Provide the [x, y] coordinate of the cell's center where the given text is located.  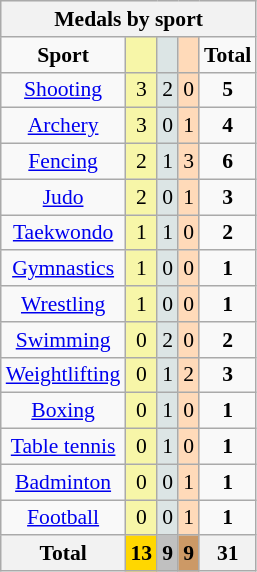
Wrestling [64, 304]
Shooting [64, 90]
Sport [64, 55]
Football [64, 518]
Gymnastics [64, 269]
Swimming [64, 340]
31 [228, 554]
Judo [64, 197]
Weightlifting [64, 375]
Archery [64, 126]
Table tennis [64, 447]
13 [141, 554]
Badminton [64, 482]
Boxing [64, 411]
Medals by sport [129, 19]
Fencing [64, 162]
5 [228, 90]
4 [228, 126]
6 [228, 162]
Taekwondo [64, 233]
